Provide the [x, y] coordinate of the cell's center where the given text is located.  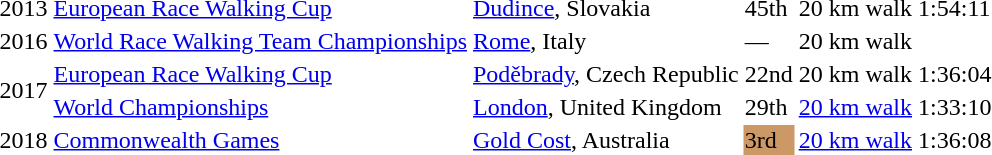
Gold Cost, Australia [606, 140]
London, United Kingdom [606, 107]
Commonwealth Games [260, 140]
Poděbrady, Czech Republic [606, 74]
— [768, 41]
World Championships [260, 107]
3rd [768, 140]
European Race Walking Cup [260, 74]
World Race Walking Team Championships [260, 41]
Rome, Italy [606, 41]
29th [768, 107]
22nd [768, 74]
